Find where the given text appears and provide that cell's center as (x, y) coordinate. 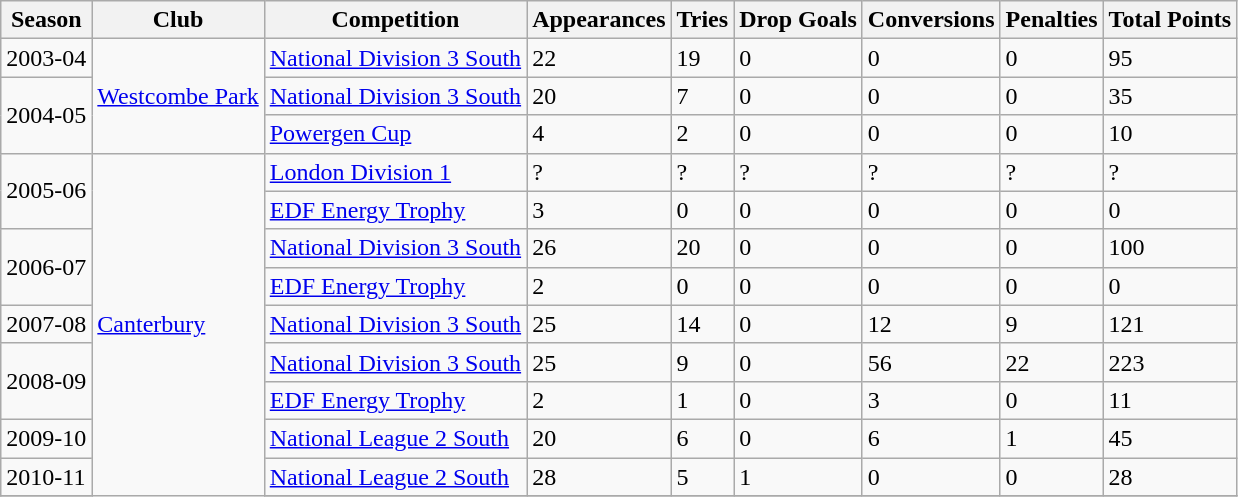
Competition (395, 20)
56 (931, 362)
121 (1170, 324)
Westcombe Park (178, 96)
2008-09 (46, 381)
2009-10 (46, 438)
45 (1170, 438)
19 (702, 58)
100 (1170, 248)
2005-06 (46, 191)
2010-11 (46, 477)
Total Points (1170, 20)
Penalties (1052, 20)
11 (1170, 400)
Appearances (599, 20)
Canterbury (178, 324)
2007-08 (46, 324)
5 (702, 477)
Season (46, 20)
12 (931, 324)
Conversions (931, 20)
Club (178, 20)
14 (702, 324)
2004-05 (46, 115)
London Division 1 (395, 172)
Drop Goals (798, 20)
4 (599, 134)
7 (702, 96)
35 (1170, 96)
2006-07 (46, 267)
Powergen Cup (395, 134)
95 (1170, 58)
26 (599, 248)
10 (1170, 134)
2003-04 (46, 58)
Tries (702, 20)
223 (1170, 362)
